Find where the given text appears and provide that cell's center as [X, Y] coordinate. 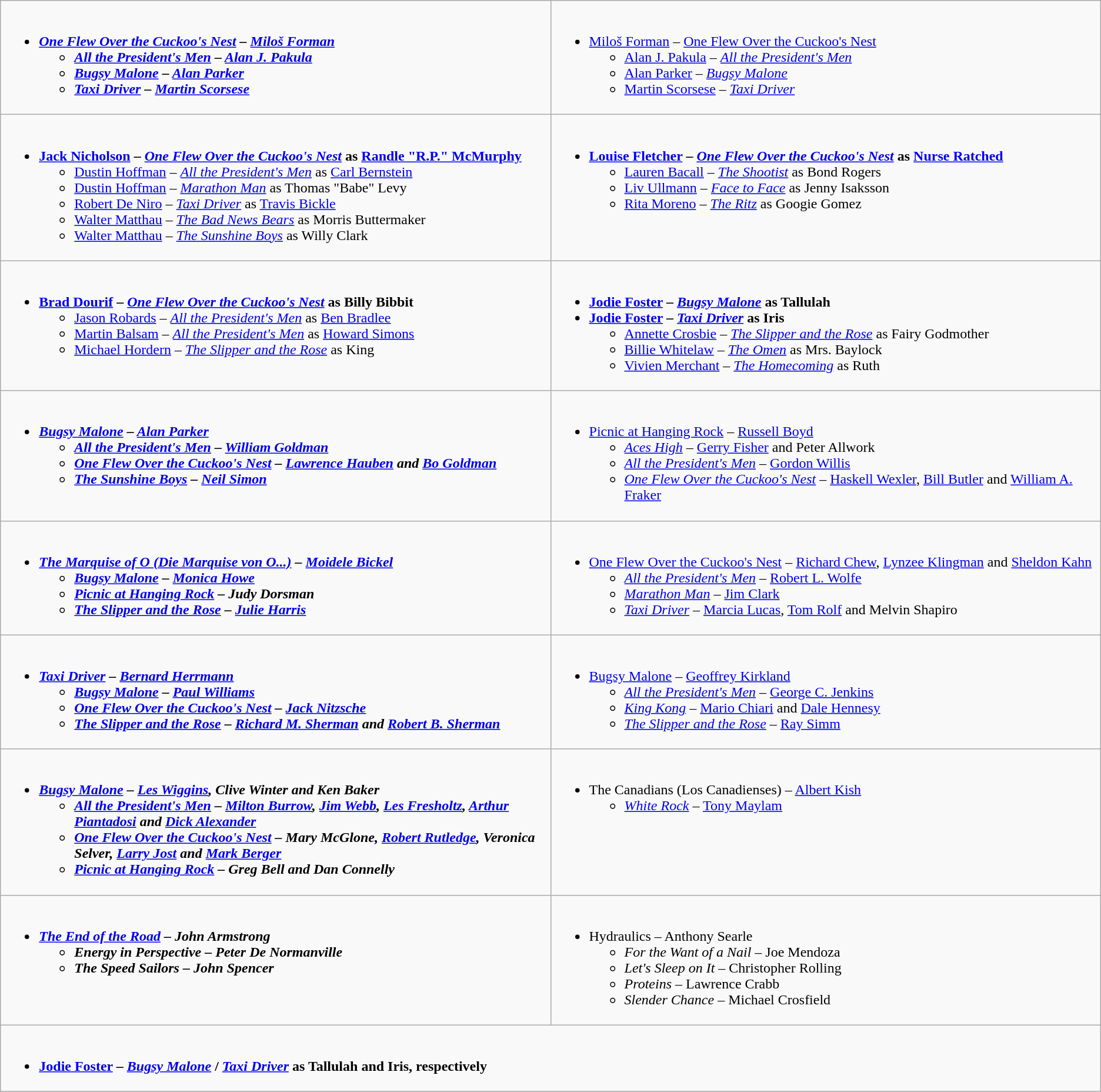
One Flew Over the Cuckoo's Nest – Miloš FormanAll the President's Men – Alan J. PakulaBugsy Malone – Alan ParkerTaxi Driver – Martin Scorsese [275, 58]
Miloš Forman – One Flew Over the Cuckoo's NestAlan J. Pakula – All the President's MenAlan Parker – Bugsy MaloneMartin Scorsese – Taxi Driver [826, 58]
The End of the Road – John ArmstrongEnergy in Perspective – Peter De NormanvilleThe Speed Sailors – John Spencer [275, 960]
Jodie Foster – Bugsy Malone / Taxi Driver as Tallulah and Iris, respectively [550, 1058]
The Canadians (Los Canadienses) – Albert KishWhite Rock – Tony Maylam [826, 822]
